Determine the [x, y] coordinate at the center of the cell enclosing the given text.  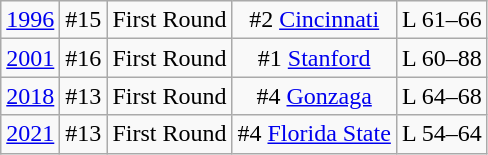
2018 [30, 96]
#16 [84, 58]
#2 Cincinnati [314, 20]
#15 [84, 20]
#4 Florida State [314, 134]
L 61–66 [442, 20]
2021 [30, 134]
L 64–68 [442, 96]
#4 Gonzaga [314, 96]
L 60–88 [442, 58]
2001 [30, 58]
#1 Stanford [314, 58]
L 54–64 [442, 134]
1996 [30, 20]
